Detect which cell encompasses the target text, then output its [X, Y] center coordinate. 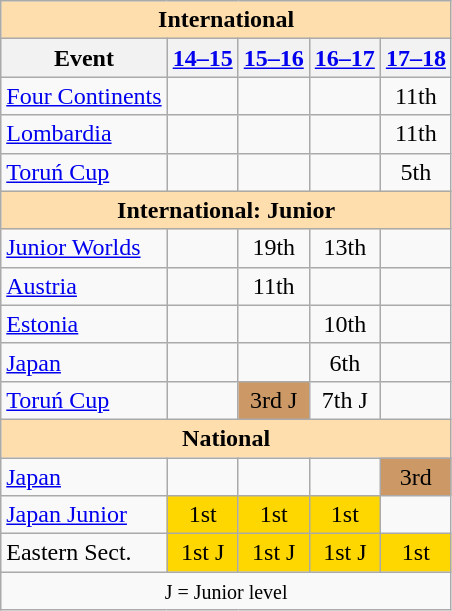
15–16 [274, 58]
Event [84, 58]
16–17 [344, 58]
Junior Worlds [84, 248]
International: Junior [226, 210]
Eastern Sect. [84, 553]
J = Junior level [226, 591]
Lombardia [84, 134]
3rd J [274, 400]
Four Continents [84, 96]
Estonia [84, 324]
Austria [84, 286]
10th [344, 324]
19th [274, 248]
13th [344, 248]
14–15 [202, 58]
17–18 [416, 58]
3rd [416, 477]
National [226, 438]
Japan Junior [84, 515]
5th [416, 172]
International [226, 20]
7th J [344, 400]
6th [344, 362]
